Return (X, Y) of the center of cell containing provided text 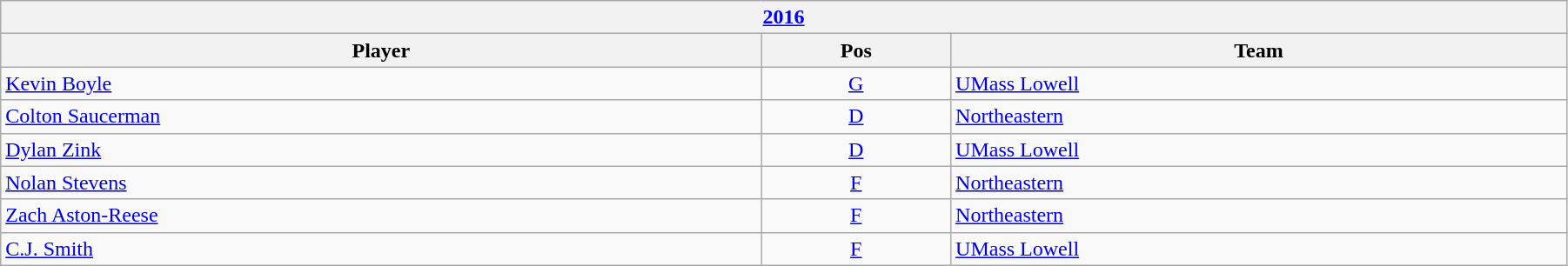
Player (381, 50)
Nolan Stevens (381, 183)
Team (1259, 50)
Dylan Zink (381, 150)
2016 (784, 17)
Zach Aston-Reese (381, 216)
C.J. Smith (381, 249)
Colton Saucerman (381, 116)
Pos (856, 50)
Kevin Boyle (381, 83)
G (856, 83)
